Output the [x, y] coordinate of the center of the cell containing the given text.  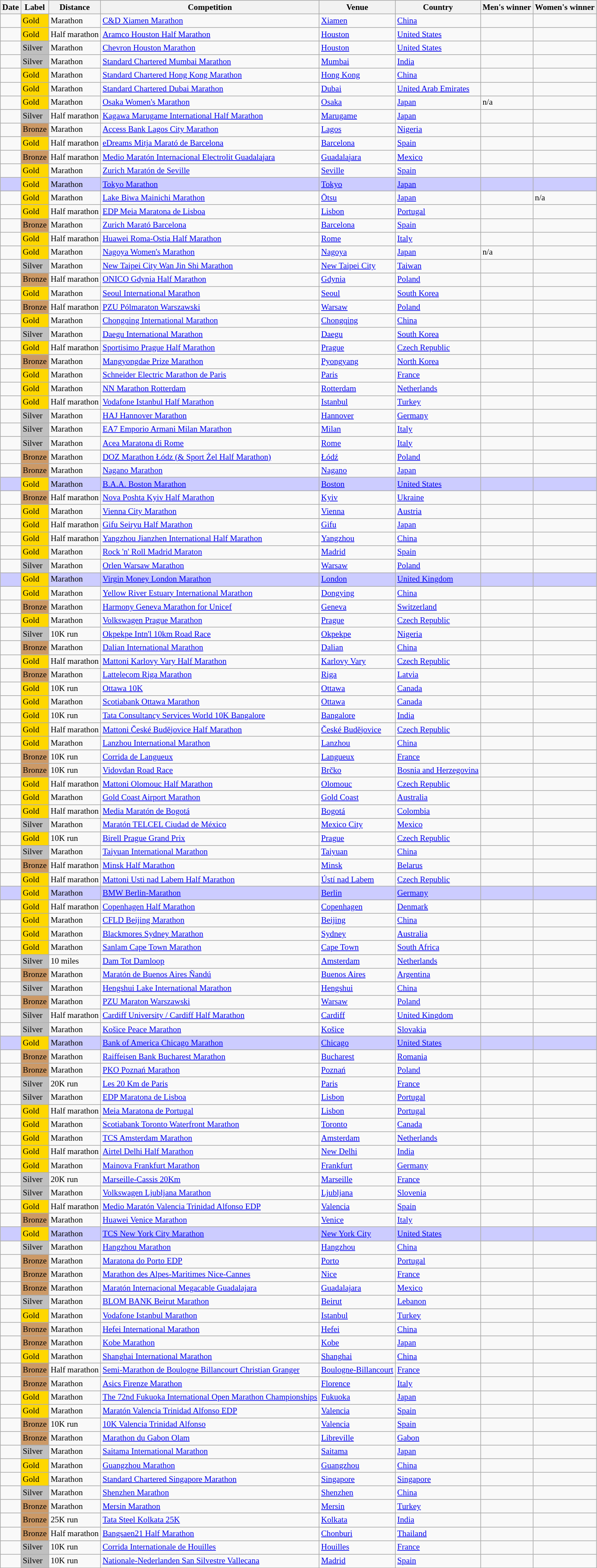
CFLD Beijing Marathon [209, 920]
New Taipei City [357, 266]
Gold Coast [357, 798]
10 miles [75, 961]
ONICO Gdynia Half Marathon [209, 280]
Hangzhou Marathon [209, 1248]
Men's winner [507, 7]
Porto [357, 1261]
NN Marathon Rotterdam [209, 389]
Maratón Internacional Megacable Guadalajara [209, 1288]
Hengshui Lake International Marathon [209, 989]
London [357, 579]
Schneider Electric Marathon de Paris [209, 375]
PKO Poznań Marathon [209, 1070]
Poznań [357, 1070]
Dalian International Marathon [209, 648]
Belarus [438, 866]
České Budějovice [357, 730]
Nagoya [357, 252]
Sanlam Cape Town Marathon [209, 948]
New Taipei City Wan Jin Shi Marathon [209, 266]
Mattoni Karlovy Vary Half Marathon [209, 661]
Osaka [357, 103]
Geneva [357, 607]
Vodafone Istanbul Half Marathon [209, 402]
Airtel Delhi Half Marathon [209, 1152]
Corrida Internationale de Houilles [209, 1547]
Pyongyang [357, 361]
Brčko [357, 770]
Shanghai [357, 1356]
Okpekpe Intn'l 10km Road Race [209, 634]
Lake Biwa Mainichi Marathon [209, 198]
Saitama [357, 1452]
Mexico City [357, 825]
Austria [438, 511]
Nova Poshta Kyiv Half Marathon [209, 498]
Okpekpe [357, 634]
Mangyongdae Prize Marathon [209, 361]
Vienna City Marathon [209, 511]
Maratón TELCEL Ciudad de México [209, 825]
Copenhagen [357, 907]
Dubai [357, 89]
Chongqing [357, 320]
Cape Town [357, 948]
Scotiabank Ottawa Marathon [209, 702]
eDreams Mitja Marató de Barcelona [209, 143]
Milan [357, 429]
Access Bank Lagos City Marathon [209, 130]
Cardiff University / Cardiff Half Marathon [209, 1016]
Kobe [357, 1343]
Marseille-Cassis 20Km [209, 1179]
Venice [357, 1220]
Slovakia [438, 1030]
Virgin Money London Marathon [209, 579]
HAJ Hannover Marathon [209, 416]
Lattelecom Riga Marathon [209, 675]
Kolkata [357, 1520]
Nagano Marathon [209, 470]
Les 20 Km de Paris [209, 1084]
Dalian [357, 648]
BLOM BANK Beirut Marathon [209, 1302]
South Africa [438, 948]
Bogotá [357, 811]
BMW Berlin-Marathon [209, 893]
Vidovdan Road Race [209, 770]
Lagos [357, 130]
Hannover [357, 416]
Volkswagen Ljubljana Marathon [209, 1193]
Blackmores Sydney Marathon [209, 934]
Shanghai International Marathon [209, 1356]
Nice [357, 1275]
Hefei [357, 1329]
Seoul International Marathon [209, 293]
Riga [357, 675]
Mattoni Olomouc Half Marathon [209, 784]
Karlovy Vary [357, 661]
Venue [357, 7]
Rock 'n' Roll Madrid Maraton [209, 552]
Bangalore [357, 716]
Taiwan [438, 266]
Hengshui [357, 989]
Aramco Houston Half Marathon [209, 34]
Gifu Seiryu Half Marathon [209, 525]
TCS Amsterdam Marathon [209, 1139]
Standard Chartered Mumbai Marathon [209, 62]
Hong Kong [357, 75]
Meia Maratona de Portugal [209, 1111]
Volkswagen Prague Marathon [209, 620]
Lanzhou [357, 743]
Bosnia and Herzegovina [438, 770]
Daegu [357, 334]
Nationale-Nederlanden San Silvestre Vallecana [209, 1561]
B.A.A. Boston Marathon [209, 484]
Medio Maratón Internacional Electrolit Guadalajara [209, 157]
Guangzhou Marathon [209, 1465]
Birell Prague Grand Prix [209, 839]
Tata Steel Kolkata 25K [209, 1520]
Switzerland [438, 607]
Acea Maratona di Rome [209, 443]
Shenzhen [357, 1493]
Zurich Marató Barcelona [209, 225]
Mersin Marathon [209, 1506]
Ottawa 10K [209, 689]
Lanzhou International Marathon [209, 743]
Marathon des Alpes-Maritimes Nice-Cannes [209, 1275]
Gifu [357, 525]
Standard Chartered Hong Kong Marathon [209, 75]
Florence [357, 1384]
Sportisimo Prague Half Marathon [209, 348]
Guangzhou [357, 1465]
C&D Xiamen Marathon [209, 21]
Zurich Maratón de Seville [209, 171]
PZU Maraton Warszawski [209, 1002]
Tata Consultancy Services World 10K Bangalore [209, 716]
Harmony Geneva Marathon for Unicef [209, 607]
25K run [75, 1520]
Maratón Valencia Trinidad Alfonso EDP [209, 1411]
Orlen Warsaw Marathon [209, 566]
Olomouc [357, 784]
Hefei International Marathon [209, 1329]
Košice Peace Marathon [209, 1030]
Standard Chartered Singapore Marathon [209, 1479]
Tokyo [357, 184]
Yangzhou [357, 539]
Marathon du Gabon Olam [209, 1438]
Scotiabank Toronto Waterfront Marathon [209, 1125]
Seville [357, 171]
Mainova Frankfurt Marathon [209, 1166]
Country [438, 7]
Sydney [357, 934]
Medio Maratón Valencia Trinidad Alfonso EDP [209, 1207]
Bucharest [357, 1057]
Dam Tot Damloop [209, 961]
Latvia [438, 675]
Nagoya Women's Marathon [209, 252]
Kyiv [357, 498]
Seoul [357, 293]
10K Valencia Trinidad Alfonso [209, 1425]
United Arab Emirates [438, 89]
Boulogne-Billancourt [357, 1370]
Kobe Marathon [209, 1343]
Copenhagen Half Marathon [209, 907]
Daegu International Marathon [209, 334]
Libreville [357, 1438]
Saitama International Marathon [209, 1452]
Nagano [357, 470]
Beijing [357, 920]
Berlin [357, 893]
Hangzhou [357, 1248]
Chonburi [357, 1534]
Xiamen [357, 21]
Chicago [357, 1043]
Rotterdam [357, 389]
Corrida de Langueux [209, 757]
Gdynia [357, 280]
The 72nd Fukuoka International Open Marathon Championships [209, 1397]
Maratona do Porto EDP [209, 1261]
TCS New York City Marathon [209, 1234]
Ústí nad Labem [357, 880]
Marugame [357, 116]
Minsk Half Marathon [209, 866]
Kagawa Marugame International Half Marathon [209, 116]
Bangsaen21 Half Marathon [209, 1534]
Denmark [438, 907]
Tokyo Marathon [209, 184]
North Korea [438, 361]
Women's winner [565, 7]
Frankfurt [357, 1166]
Raiffeisen Bank Bucharest Marathon [209, 1057]
Toronto [357, 1125]
PZU Pólmaraton Warszawski [209, 307]
Standard Chartered Dubai Marathon [209, 89]
New York City [357, 1234]
Shenzhen Marathon [209, 1493]
DOZ Marathon Łódz (& Sport Żel Half Marathon) [209, 457]
Distance [75, 7]
Competition [209, 7]
Romania [438, 1057]
EDP Meia Maratona de Lisboa [209, 212]
Ōtsu [357, 198]
Minsk [357, 866]
Košice [357, 1030]
Vienna [357, 511]
Yellow River Estuary International Marathon [209, 593]
Beirut [357, 1302]
Label [34, 7]
Chongqing International Marathon [209, 320]
Mattoni Usti nad Labem Half Marathon [209, 880]
Cardiff [357, 1016]
Taiyuan [357, 852]
Chevron Houston Marathon [209, 48]
EDP Maratona de Lisboa [209, 1098]
Ukraine [438, 498]
Gold Coast Airport Marathon [209, 798]
Lebanon [438, 1302]
Łódź [357, 457]
Yangzhou Jianzhen International Half Marathon [209, 539]
Vodafone Istanbul Marathon [209, 1316]
Mumbai [357, 62]
Mattoni České Budějovice Half Marathon [209, 730]
Slovenia [438, 1193]
Houilles [357, 1547]
Ljubljana [357, 1193]
Thailand [438, 1534]
Huawei Roma-Ostia Half Marathon [209, 239]
New Delhi [357, 1152]
EA7 Emporio Armani Milan Marathon [209, 429]
Osaka Women's Marathon [209, 103]
Maratón de Buenos Aires Ñandú [209, 975]
Date [11, 7]
Fukuoka [357, 1397]
Dongying [357, 593]
Asics Firenze Marathon [209, 1384]
Taiyuan International Marathon [209, 852]
Media Maratón de Bogotá [209, 811]
Boston [357, 484]
Langueux [357, 757]
Mersin [357, 1506]
Bank of America Chicago Marathon [209, 1043]
Buenos Aires [357, 975]
Argentina [438, 975]
Colombia [438, 811]
Marseille [357, 1179]
Huawei Venice Marathon [209, 1220]
Gabon [438, 1438]
Semi-Marathon de Boulogne Billancourt Christian Granger [209, 1370]
